For the text-containing cell, return its midpoint in (X, Y) coordinate format. 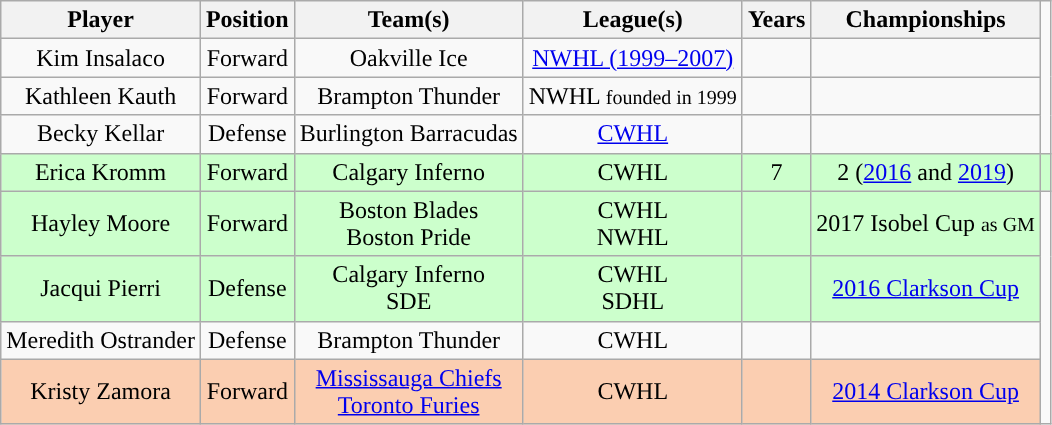
Hayley Moore (101, 224)
Meredith Ostrander (101, 340)
Jacqui Pierri (101, 288)
2 (2016 and 2019) (926, 172)
Championships (926, 20)
Calgary InfernoSDE (408, 288)
Team(s) (408, 20)
2016 Clarkson Cup (926, 288)
Oakville Ice (408, 58)
Years (776, 20)
Erica Kromm (101, 172)
Kim Insalaco (101, 58)
Position (247, 20)
2014 Clarkson Cup (926, 392)
Kristy Zamora (101, 392)
NWHL (1999–2007) (632, 58)
CWHLSDHL (632, 288)
Kathleen Kauth (101, 96)
2017 Isobel Cup as GM (926, 224)
Player (101, 20)
7 (776, 172)
Boston BladesBoston Pride (408, 224)
Becky Kellar (101, 134)
CWHLNWHL (632, 224)
Mississauga ChiefsToronto Furies (408, 392)
Calgary Inferno (408, 172)
League(s) (632, 20)
NWHL founded in 1999 (632, 96)
Burlington Barracudas (408, 134)
